Find where the given text appears and provide that cell's center as [x, y] coordinate. 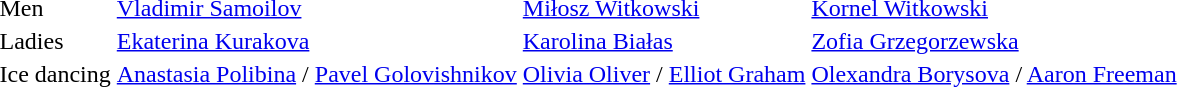
Ekaterina Kurakova [316, 41]
Karolina Białas [664, 41]
